Output the [x, y] coordinate of the center of the cell containing the given text.  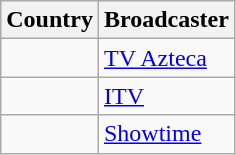
Showtime [166, 134]
TV Azteca [166, 58]
Broadcaster [166, 20]
ITV [166, 96]
Country [50, 20]
